Return the (X, Y) coordinate for the center point of the cell that contains the specified text.  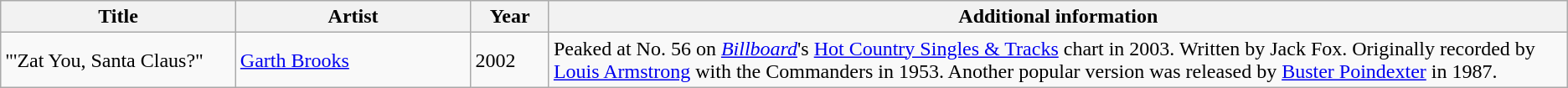
Additional information (1058, 17)
Title (119, 17)
"'Zat You, Santa Claus?" (119, 60)
Artist (353, 17)
Garth Brooks (353, 60)
2002 (510, 60)
Year (510, 17)
